Scan for the cell matching the given text and deliver its [X, Y] coordinate at center. 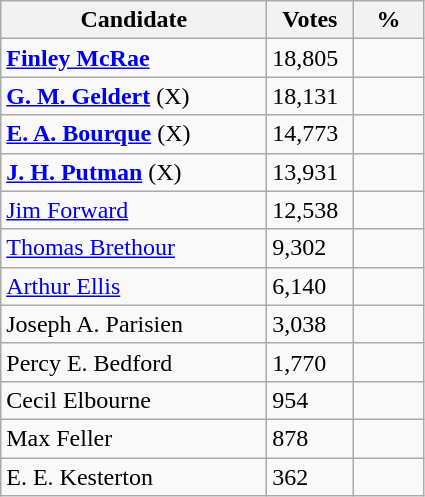
878 [310, 438]
Arthur Ellis [134, 286]
Cecil Elbourne [134, 400]
Votes [310, 20]
J. H. Putman (X) [134, 172]
362 [310, 477]
9,302 [310, 248]
18,131 [310, 96]
Joseph A. Parisien [134, 324]
E. A. Bourque (X) [134, 134]
Finley McRae [134, 58]
3,038 [310, 324]
13,931 [310, 172]
Jim Forward [134, 210]
Max Feller [134, 438]
14,773 [310, 134]
Thomas Brethour [134, 248]
6,140 [310, 286]
954 [310, 400]
E. E. Kesterton [134, 477]
12,538 [310, 210]
1,770 [310, 362]
18,805 [310, 58]
Percy E. Bedford [134, 362]
% [388, 20]
Candidate [134, 20]
G. M. Geldert (X) [134, 96]
